Find where the given text appears and provide that cell's center as (X, Y) coordinate. 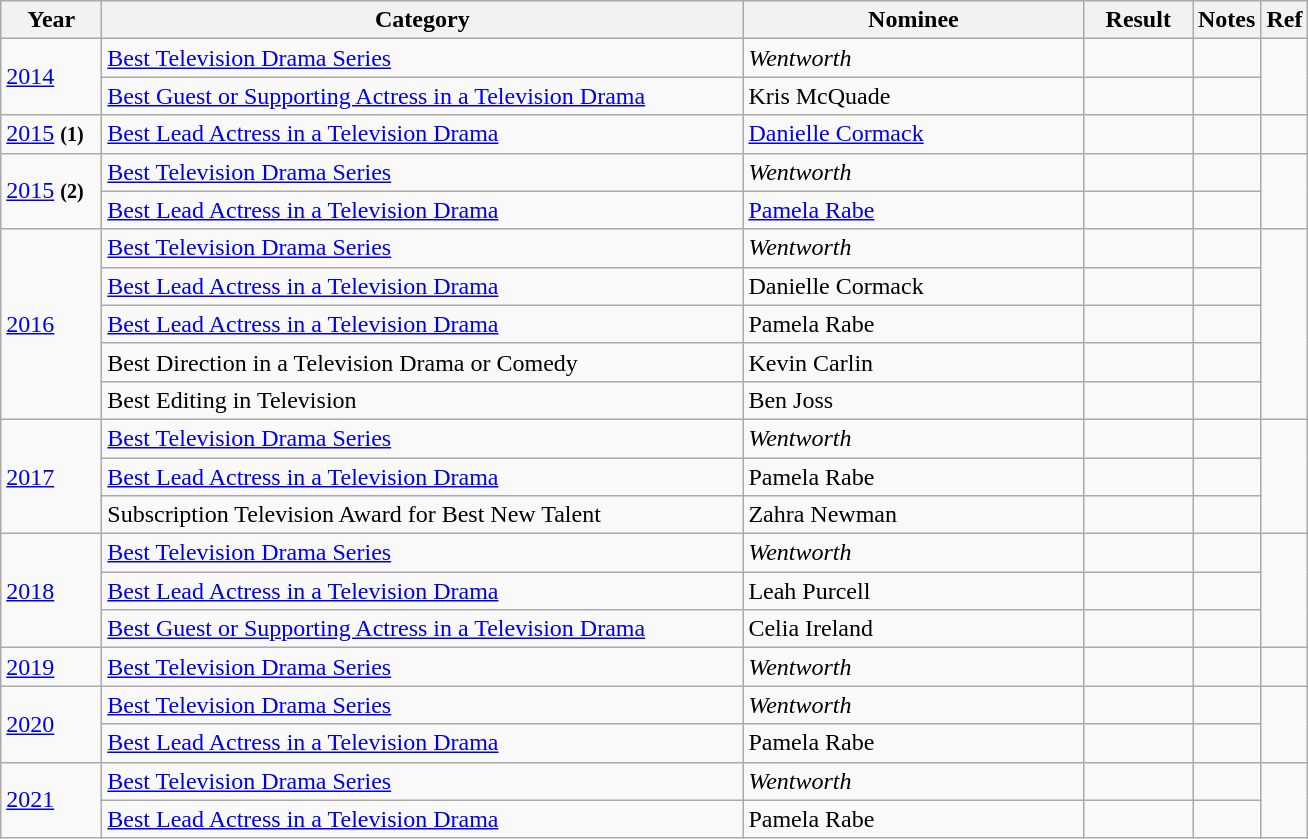
Category (422, 20)
Nominee (914, 20)
2018 (52, 591)
Kevin Carlin (914, 362)
Celia Ireland (914, 629)
Kris McQuade (914, 96)
2020 (52, 724)
2015 (1) (52, 134)
2015 (2) (52, 191)
Result (1138, 20)
Ben Joss (914, 400)
Ref (1284, 20)
2014 (52, 77)
Notes (1226, 20)
Subscription Television Award for Best New Talent (422, 515)
2016 (52, 324)
Year (52, 20)
2017 (52, 476)
2021 (52, 800)
Best Editing in Television (422, 400)
Best Direction in a Television Drama or Comedy (422, 362)
2019 (52, 667)
Zahra Newman (914, 515)
Leah Purcell (914, 591)
